Provide the [x, y] coordinate of the cell's center where the given text is located.  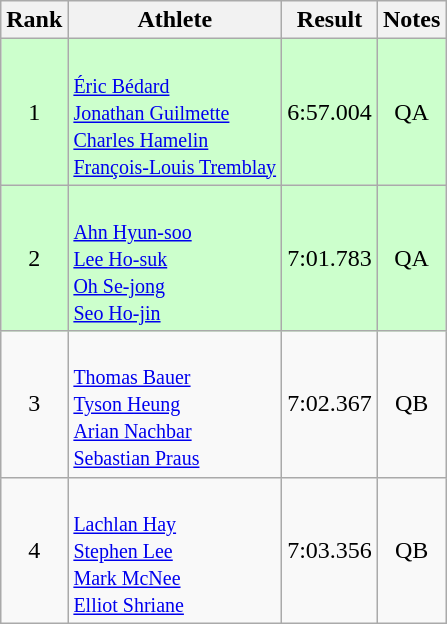
7:02.367 [330, 404]
Notes [411, 20]
3 [34, 404]
Athlete [175, 20]
1 [34, 112]
4 [34, 550]
Thomas Bauer Tyson Heung Arian Nachbar Sebastian Praus [175, 404]
7:01.783 [330, 258]
Result [330, 20]
7:03.356 [330, 550]
2 [34, 258]
Rank [34, 20]
Ahn Hyun-soo Lee Ho-suk Oh Se-jong Seo Ho-jin [175, 258]
6:57.004 [330, 112]
Éric Bédard Jonathan Guilmette Charles Hamelin François-Louis Tremblay [175, 112]
Lachlan Hay Stephen Lee Mark McNee Elliot Shriane [175, 550]
